Find where the given text appears and provide that cell's center as (X, Y) coordinate. 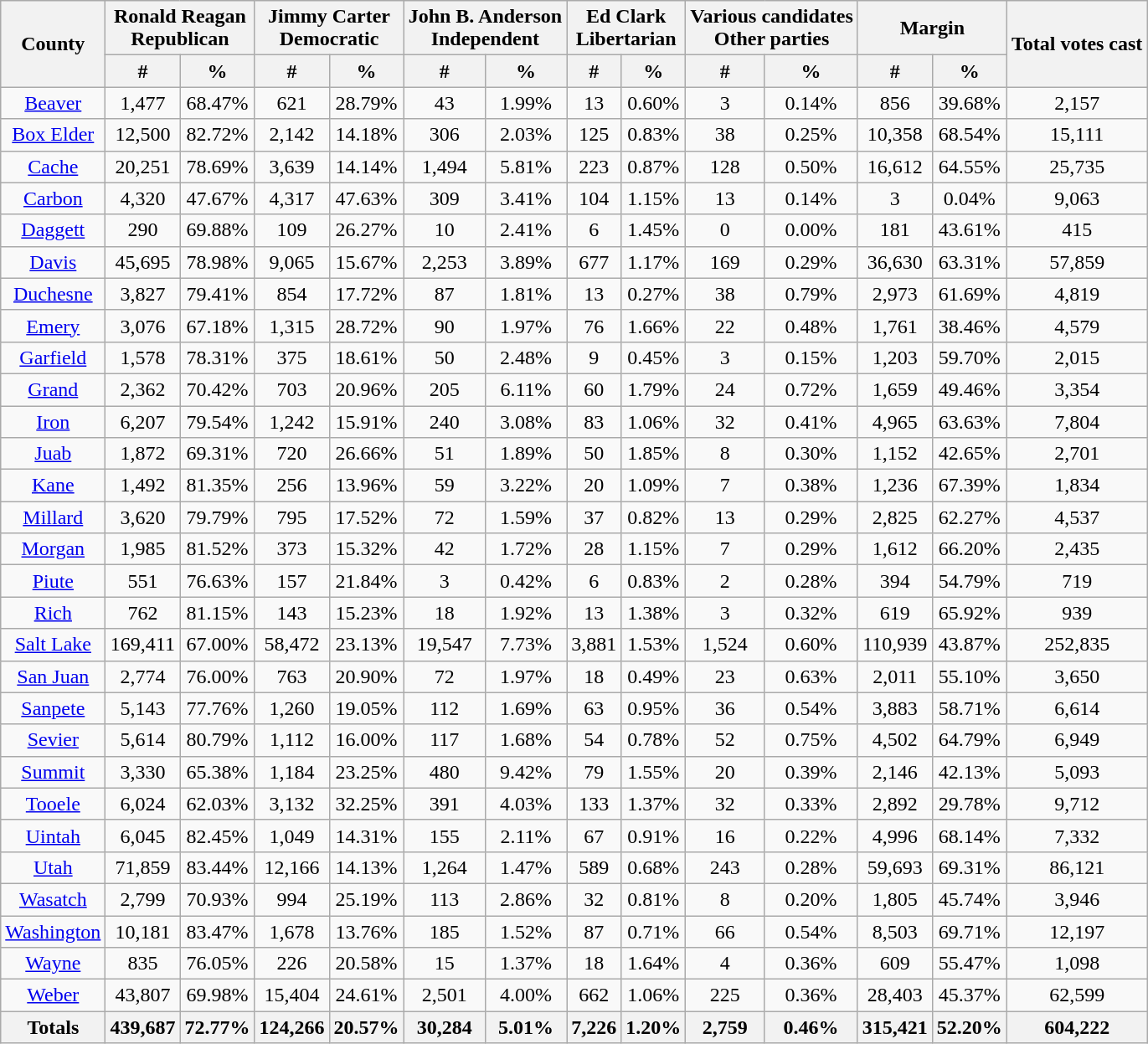
Jimmy CarterDemocratic (329, 28)
315,421 (894, 1027)
43.61% (970, 230)
7.73% (526, 645)
63.31% (970, 262)
39.68% (970, 103)
2,142 (291, 135)
37 (595, 517)
Wasatch (54, 899)
Morgan (54, 549)
Piute (54, 581)
3,330 (142, 772)
2,892 (894, 804)
68.14% (970, 836)
391 (444, 804)
1,049 (291, 836)
169 (725, 262)
0.27% (653, 294)
252,835 (1077, 645)
4.00% (526, 995)
0.22% (811, 836)
1,805 (894, 899)
5,143 (142, 708)
0.82% (653, 517)
55.10% (970, 676)
4,819 (1077, 294)
0.15% (811, 357)
6.11% (526, 389)
1.53% (653, 645)
3,132 (291, 804)
13.96% (367, 486)
15.67% (367, 262)
8,503 (894, 932)
5.01% (526, 1027)
67.18% (218, 326)
3,827 (142, 294)
306 (444, 135)
9,065 (291, 262)
63 (595, 708)
104 (595, 198)
60 (595, 389)
2.41% (526, 230)
2,011 (894, 676)
0.71% (653, 932)
2,253 (444, 262)
1,203 (894, 357)
32.25% (367, 804)
67 (595, 836)
375 (291, 357)
2,435 (1077, 549)
Uintah (54, 836)
61.69% (970, 294)
1.69% (526, 708)
223 (595, 167)
3,639 (291, 167)
24 (725, 389)
14.14% (367, 167)
2.11% (526, 836)
1,260 (291, 708)
1,492 (142, 486)
20.90% (367, 676)
1.66% (653, 326)
0.48% (811, 326)
3,076 (142, 326)
16.00% (367, 740)
Box Elder (54, 135)
589 (595, 867)
59 (444, 486)
155 (444, 836)
72.77% (218, 1027)
Beaver (54, 103)
62.03% (218, 804)
181 (894, 230)
Iron (54, 421)
2 (725, 581)
6,207 (142, 421)
9.42% (526, 772)
28.79% (367, 103)
1.20% (653, 1027)
3.22% (526, 486)
78.31% (218, 357)
1.17% (653, 262)
25.19% (367, 899)
394 (894, 581)
2,774 (142, 676)
113 (444, 899)
1.68% (526, 740)
54 (595, 740)
125 (595, 135)
3.41% (526, 198)
169,411 (142, 645)
2,362 (142, 389)
604,222 (1077, 1027)
36 (725, 708)
9 (595, 357)
1,112 (291, 740)
47.67% (218, 198)
43,807 (142, 995)
0.00% (811, 230)
1.85% (653, 454)
20.96% (367, 389)
59.70% (970, 357)
Cache (54, 167)
0.04% (970, 198)
143 (291, 613)
82.45% (218, 836)
1,524 (725, 645)
4.03% (526, 804)
7,804 (1077, 421)
1.45% (653, 230)
109 (291, 230)
0.25% (811, 135)
0.46% (811, 1027)
1,236 (894, 486)
1,872 (142, 454)
81.52% (218, 549)
1.47% (526, 867)
0.95% (653, 708)
14.13% (367, 867)
86,121 (1077, 867)
0.81% (653, 899)
1.55% (653, 772)
42.13% (970, 772)
835 (142, 964)
1,315 (291, 326)
58,472 (291, 645)
0 (725, 230)
76 (595, 326)
2,799 (142, 899)
28.72% (367, 326)
Millard (54, 517)
1.92% (526, 613)
Margin (932, 28)
112 (444, 708)
81.15% (218, 613)
2,825 (894, 517)
90 (444, 326)
43 (444, 103)
Weber (54, 995)
70.93% (218, 899)
6,614 (1077, 708)
45.37% (970, 995)
124,266 (291, 1027)
795 (291, 517)
68.54% (970, 135)
52 (725, 740)
68.47% (218, 103)
83.44% (218, 867)
77.76% (218, 708)
128 (725, 167)
4,502 (894, 740)
19.05% (367, 708)
18.61% (367, 357)
185 (444, 932)
76.00% (218, 676)
49.46% (970, 389)
38.46% (970, 326)
57,859 (1077, 262)
1,477 (142, 103)
1.52% (526, 932)
15.23% (367, 613)
28,403 (894, 995)
0.87% (653, 167)
0.72% (811, 389)
14.18% (367, 135)
Total votes cast (1077, 44)
110,939 (894, 645)
66.20% (970, 549)
0.49% (653, 676)
15,111 (1077, 135)
Ed ClarkLibertarian (626, 28)
1,264 (444, 867)
Sanpete (54, 708)
762 (142, 613)
51 (444, 454)
San Juan (54, 676)
1.99% (526, 103)
20.58% (367, 964)
26.27% (367, 230)
4,579 (1077, 326)
0.20% (811, 899)
0.91% (653, 836)
69.98% (218, 995)
17.52% (367, 517)
662 (595, 995)
1.64% (653, 964)
0.38% (811, 486)
4,537 (1077, 517)
2,157 (1077, 103)
1,098 (1077, 964)
30,284 (444, 1027)
225 (725, 995)
1.72% (526, 549)
14.31% (367, 836)
1,152 (894, 454)
19,547 (444, 645)
42 (444, 549)
Utah (54, 867)
Ronald ReaganRepublican (180, 28)
64.79% (970, 740)
67.00% (218, 645)
621 (291, 103)
12,500 (142, 135)
4,320 (142, 198)
47.63% (367, 198)
309 (444, 198)
9,712 (1077, 804)
55.47% (970, 964)
63.63% (970, 421)
70.42% (218, 389)
290 (142, 230)
20.57% (367, 1027)
23.25% (367, 772)
15,404 (291, 995)
Kane (54, 486)
0.30% (811, 454)
4 (725, 964)
5,614 (142, 740)
81.35% (218, 486)
Various candidatesOther parties (772, 28)
Juab (54, 454)
703 (291, 389)
52.20% (970, 1027)
240 (444, 421)
71,859 (142, 867)
2,501 (444, 995)
3,620 (142, 517)
62.27% (970, 517)
1,578 (142, 357)
854 (291, 294)
0.79% (811, 294)
0.39% (811, 772)
Carbon (54, 198)
26.66% (367, 454)
1.89% (526, 454)
2,759 (725, 1027)
62,599 (1077, 995)
Duchesne (54, 294)
439,687 (142, 1027)
66 (725, 932)
994 (291, 899)
12,166 (291, 867)
64.55% (970, 167)
10 (444, 230)
Salt Lake (54, 645)
609 (894, 964)
6,045 (142, 836)
1,761 (894, 326)
2,015 (1077, 357)
79.41% (218, 294)
0.78% (653, 740)
373 (291, 549)
John B. AndersonIndependent (485, 28)
157 (291, 581)
3.08% (526, 421)
3,946 (1077, 899)
2,973 (894, 294)
82.72% (218, 135)
4,965 (894, 421)
24.61% (367, 995)
256 (291, 486)
79 (595, 772)
1.59% (526, 517)
16 (725, 836)
15.91% (367, 421)
79.79% (218, 517)
1.38% (653, 613)
Summit (54, 772)
1,612 (894, 549)
58.71% (970, 708)
719 (1077, 581)
939 (1077, 613)
856 (894, 103)
45.74% (970, 899)
54.79% (970, 581)
65.38% (218, 772)
Washington (54, 932)
720 (291, 454)
551 (142, 581)
69.88% (218, 230)
69.71% (970, 932)
2,146 (894, 772)
Daggett (54, 230)
80.79% (218, 740)
28 (595, 549)
2.48% (526, 357)
76.05% (218, 964)
78.98% (218, 262)
10,358 (894, 135)
0.32% (811, 613)
17.72% (367, 294)
3.89% (526, 262)
0.45% (653, 357)
1.81% (526, 294)
Sevier (54, 740)
0.75% (811, 740)
78.69% (218, 167)
117 (444, 740)
133 (595, 804)
1,985 (142, 549)
6,024 (142, 804)
763 (291, 676)
Emery (54, 326)
415 (1077, 230)
12,197 (1077, 932)
Tooele (54, 804)
0.41% (811, 421)
83 (595, 421)
0.68% (653, 867)
7,226 (595, 1027)
3,354 (1077, 389)
Garfield (54, 357)
1,678 (291, 932)
0.33% (811, 804)
1,242 (291, 421)
23 (725, 676)
2,701 (1077, 454)
205 (444, 389)
Wayne (54, 964)
2.86% (526, 899)
480 (444, 772)
Davis (54, 262)
67.39% (970, 486)
3,650 (1077, 676)
7,332 (1077, 836)
65.92% (970, 613)
Grand (54, 389)
23.13% (367, 645)
677 (595, 262)
79.54% (218, 421)
619 (894, 613)
1,494 (444, 167)
22 (725, 326)
3,883 (894, 708)
15.32% (367, 549)
243 (725, 867)
County (54, 44)
43.87% (970, 645)
13.76% (367, 932)
36,630 (894, 262)
1,834 (1077, 486)
45,695 (142, 262)
21.84% (367, 581)
6,949 (1077, 740)
3,881 (595, 645)
Rich (54, 613)
4,996 (894, 836)
1,184 (291, 772)
226 (291, 964)
4,317 (291, 198)
0.42% (526, 581)
16,612 (894, 167)
83.47% (218, 932)
1,659 (894, 389)
0.63% (811, 676)
1.09% (653, 486)
76.63% (218, 581)
59,693 (894, 867)
20,251 (142, 167)
1.79% (653, 389)
15 (444, 964)
5.81% (526, 167)
2.03% (526, 135)
9,063 (1077, 198)
5,093 (1077, 772)
10,181 (142, 932)
29.78% (970, 804)
0.50% (811, 167)
42.65% (970, 454)
Totals (54, 1027)
25,735 (1077, 167)
